Scan for the cell matching the given text and deliver its [x, y] coordinate at center. 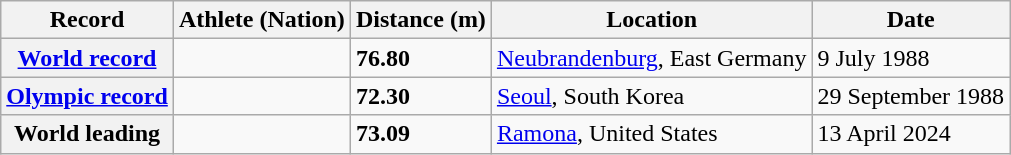
World record [88, 58]
9 July 1988 [911, 58]
Record [88, 20]
Date [911, 20]
World leading [88, 134]
Athlete (Nation) [262, 20]
Seoul, South Korea [652, 96]
72.30 [420, 96]
Olympic record [88, 96]
73.09 [420, 134]
13 April 2024 [911, 134]
Neubrandenburg, East Germany [652, 58]
29 September 1988 [911, 96]
Location [652, 20]
Ramona, United States [652, 134]
Distance (m) [420, 20]
76.80 [420, 58]
